Detect which cell encompasses the target text, then output its [x, y] center coordinate. 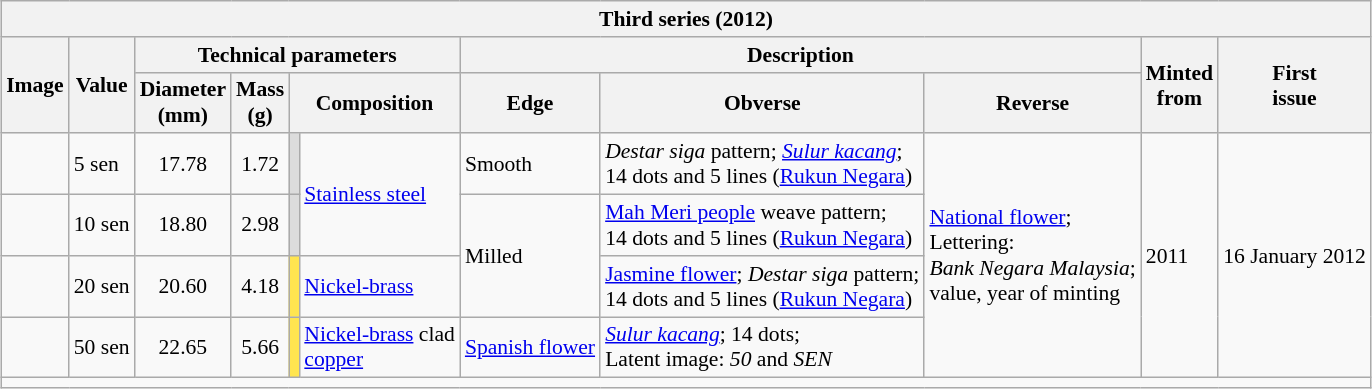
Diameter(mm) [183, 102]
National flower;Lettering:Bank Negara Malaysia;value, year of minting [1032, 255]
Value [102, 84]
Obverse [762, 102]
Third series (2012) [686, 19]
Mah Meri people weave pattern;14 dots and 5 lines (Rukun Negara) [762, 224]
20 sen [102, 286]
Firstissue [1294, 84]
Destar siga pattern; Sulur kacang;14 dots and 5 lines (Rukun Negara) [762, 164]
2.98 [260, 224]
Milled [530, 255]
Description [800, 54]
20.60 [183, 286]
5 sen [102, 164]
Edge [530, 102]
17.78 [183, 164]
22.65 [183, 346]
Smooth [530, 164]
50 sen [102, 346]
Stainless steel [380, 194]
5.66 [260, 346]
Mintedfrom [1180, 84]
Reverse [1032, 102]
Mass(g) [260, 102]
10 sen [102, 224]
Image [35, 84]
18.80 [183, 224]
Technical parameters [298, 54]
Nickel-brass [380, 286]
2011 [1180, 255]
Sulur kacang; 14 dots;Latent image: 50 and SEN [762, 346]
4.18 [260, 286]
Nickel-brass cladcopper [380, 346]
1.72 [260, 164]
Spanish flower [530, 346]
16 January 2012 [1294, 255]
Composition [374, 102]
Jasmine flower; Destar siga pattern;14 dots and 5 lines (Rukun Negara) [762, 286]
